Locate the cell with the specified text and output its [x, y] center coordinate. 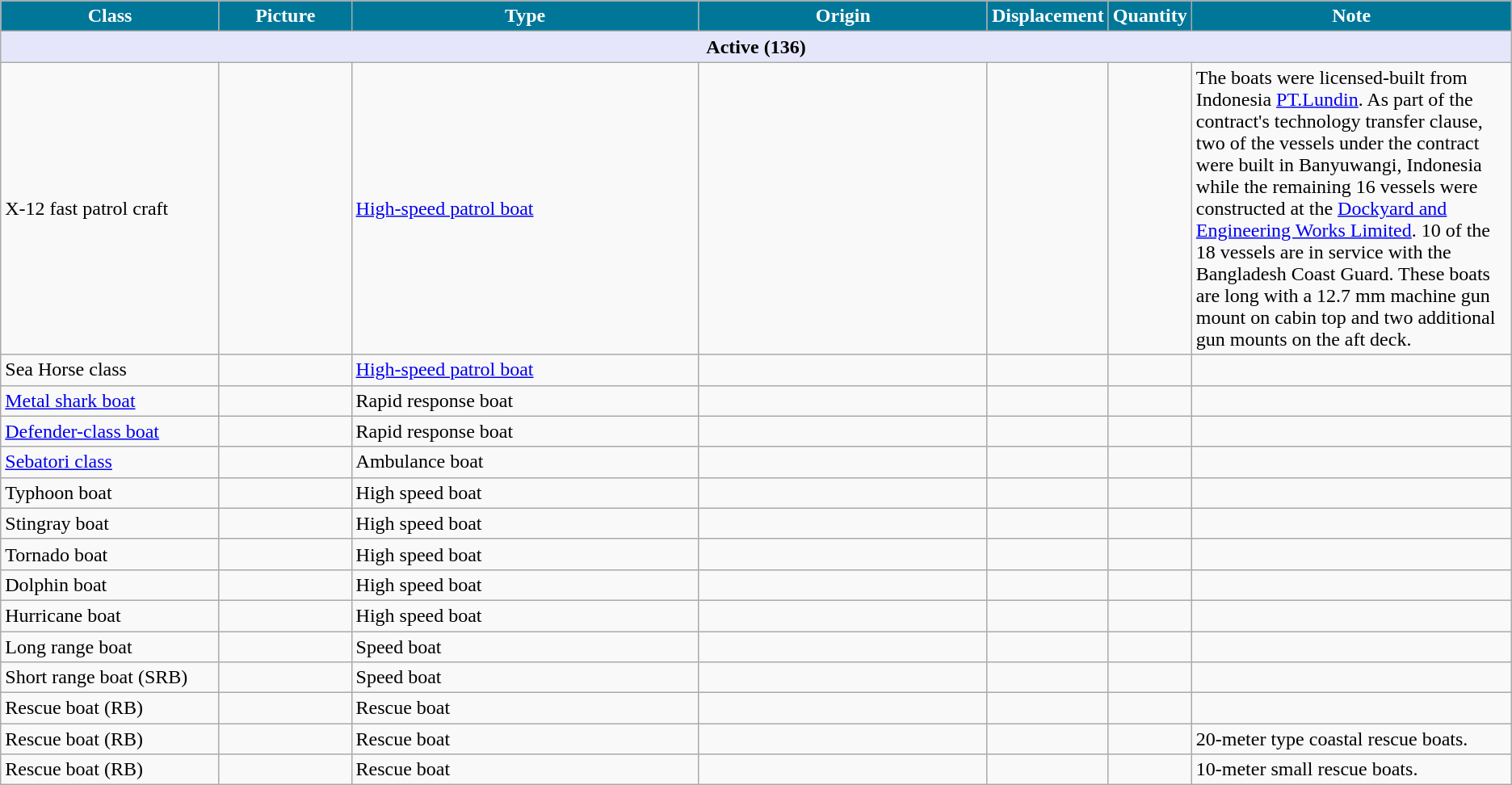
Stingray boat [110, 523]
Short range boat (SRB) [110, 678]
Long range boat [110, 647]
Defender-class boat [110, 431]
Picture [285, 16]
Origin [843, 16]
Class [110, 16]
20-meter type coastal rescue boats. [1351, 739]
Active (136) [756, 47]
Sea Horse class [110, 370]
Note [1351, 16]
X-12 fast patrol craft [110, 208]
Hurricane boat [110, 615]
Displacement [1048, 16]
Ambulance boat [525, 462]
Typhoon boat [110, 493]
Tornado boat [110, 554]
10-meter small rescue boats. [1351, 770]
Sebatori class [110, 462]
Quantity [1150, 16]
Dolphin boat [110, 585]
Metal shark boat [110, 401]
Type [525, 16]
